Pinpoint the cell where the given text exists, returning its [x, y] midpoint coordinate. 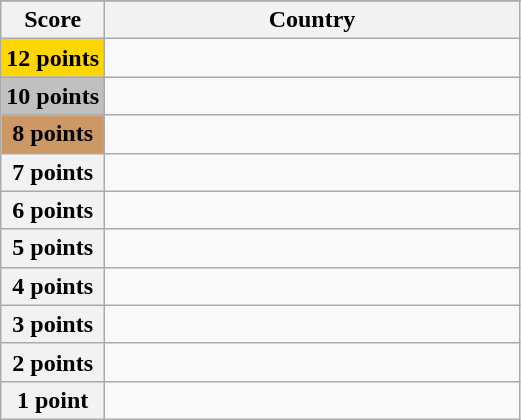
3 points [53, 324]
8 points [53, 134]
6 points [53, 210]
12 points [53, 58]
7 points [53, 172]
1 point [53, 400]
2 points [53, 362]
Score [53, 20]
4 points [53, 286]
10 points [53, 96]
5 points [53, 248]
Country [312, 20]
